Capture the cell that displays the provided text and extract its [x, y] central coordinate. 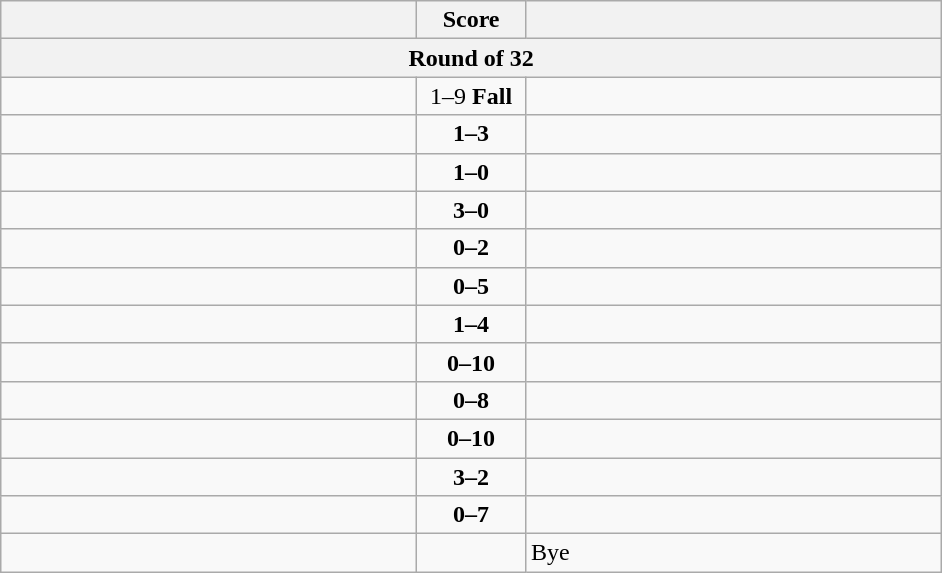
1–9 Fall [472, 96]
1–3 [472, 134]
Score [472, 20]
1–0 [472, 172]
Round of 32 [472, 58]
3–2 [472, 477]
0–2 [472, 248]
0–5 [472, 286]
1–4 [472, 324]
Bye [733, 553]
0–7 [472, 515]
3–0 [472, 210]
0–8 [472, 400]
